Extract the [X, Y] coordinate from the center of the cell holding the provided text.  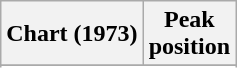
Chart (1973) [72, 34]
Peak position [189, 34]
